Search for the cell housing the specified text and yield its [X, Y] center coordinate. 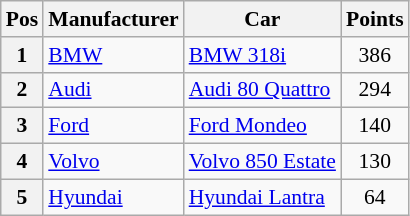
Car [262, 19]
Hyundai [113, 197]
3 [22, 126]
2 [22, 90]
BMW [113, 55]
5 [22, 197]
1 [22, 55]
Audi 80 Quattro [262, 90]
Volvo [113, 162]
Manufacturer [113, 19]
Points [375, 19]
Ford Mondeo [262, 126]
4 [22, 162]
Ford [113, 126]
BMW 318i [262, 55]
Audi [113, 90]
140 [375, 126]
64 [375, 197]
386 [375, 55]
Volvo 850 Estate [262, 162]
130 [375, 162]
Pos [22, 19]
294 [375, 90]
Hyundai Lantra [262, 197]
